From the cell containing the given text, extract its center point as [x, y] coordinate. 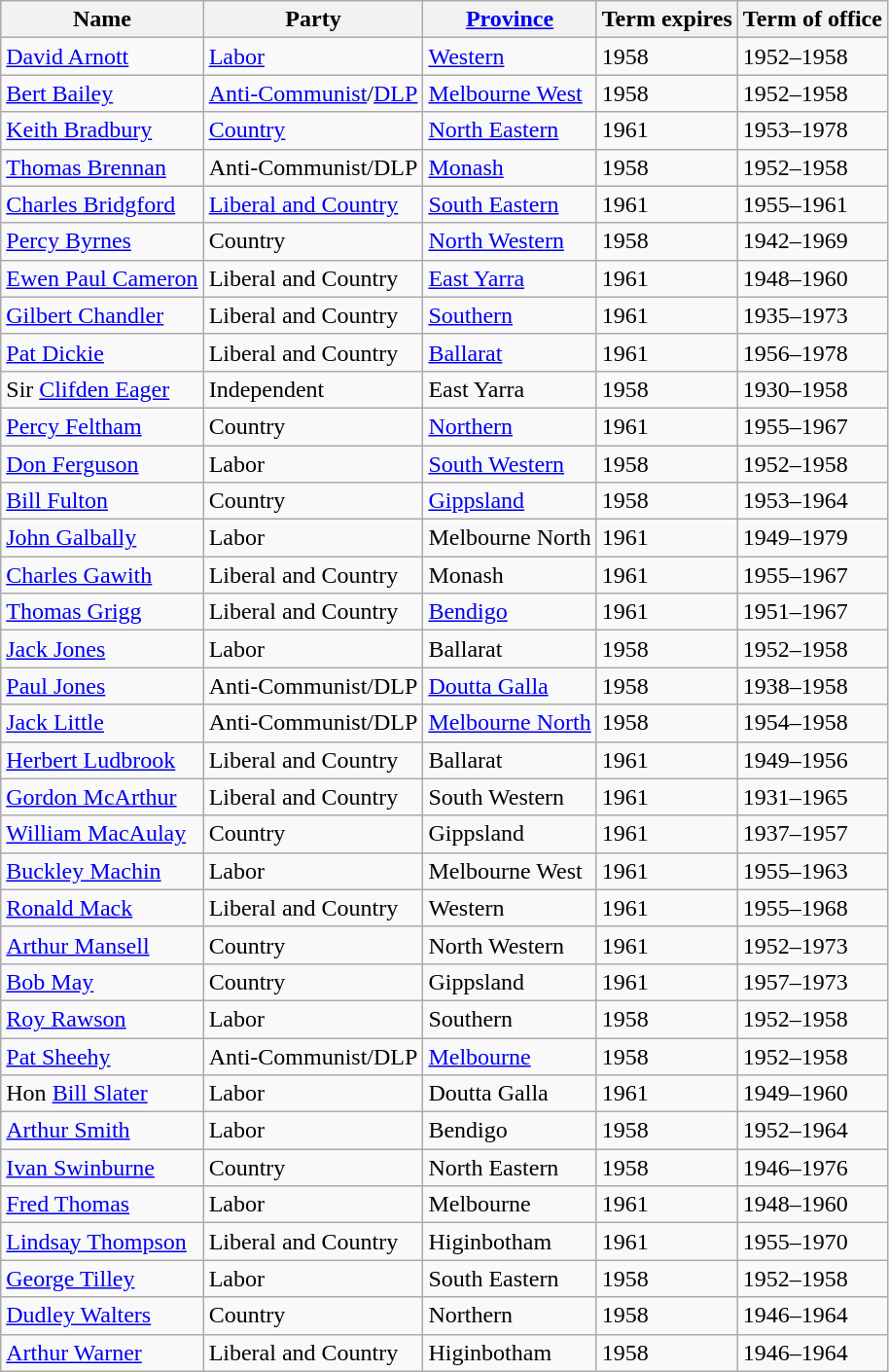
Name [102, 19]
Bob May [102, 982]
Charles Bridgford [102, 204]
1946–1976 [812, 1168]
David Arnott [102, 56]
1931–1965 [812, 797]
Arthur Warner [102, 1353]
Herbert Ludbrook [102, 760]
1955–1961 [812, 204]
1953–1964 [812, 501]
1938–1958 [812, 686]
Ewen Paul Cameron [102, 278]
John Galbally [102, 538]
1957–1973 [812, 982]
Paul Jones [102, 686]
1942–1969 [812, 241]
1954–1958 [812, 723]
1955–1970 [812, 1242]
Jack Little [102, 723]
Party [313, 19]
1949–1956 [812, 760]
George Tilley [102, 1279]
1955–1963 [812, 871]
1955–1968 [812, 908]
William MacAulay [102, 834]
1949–1979 [812, 538]
Fred Thomas [102, 1205]
1930–1958 [812, 389]
Sir Clifden Eager [102, 389]
Term of office [812, 19]
1935–1973 [812, 315]
1949–1960 [812, 1094]
1952–1964 [812, 1131]
Bert Bailey [102, 93]
Percy Byrnes [102, 241]
Dudley Walters [102, 1316]
Gordon McArthur [102, 797]
Ronald Mack [102, 908]
Term expires [667, 19]
1951–1967 [812, 612]
1937–1957 [812, 834]
Bill Fulton [102, 501]
Charles Gawith [102, 575]
Arthur Mansell [102, 945]
Arthur Smith [102, 1131]
Thomas Grigg [102, 612]
Lindsay Thompson [102, 1242]
Pat Dickie [102, 352]
Jack Jones [102, 649]
1953–1978 [812, 130]
Roy Rawson [102, 1019]
Province [510, 19]
1956–1978 [812, 352]
Don Ferguson [102, 464]
Gilbert Chandler [102, 315]
1952–1973 [812, 945]
Pat Sheehy [102, 1056]
Hon Bill Slater [102, 1094]
Percy Feltham [102, 426]
Keith Bradbury [102, 130]
Independent [313, 389]
Thomas Brennan [102, 167]
Ivan Swinburne [102, 1168]
Buckley Machin [102, 871]
